Find where the given text appears and provide that cell's center as [X, Y] coordinate. 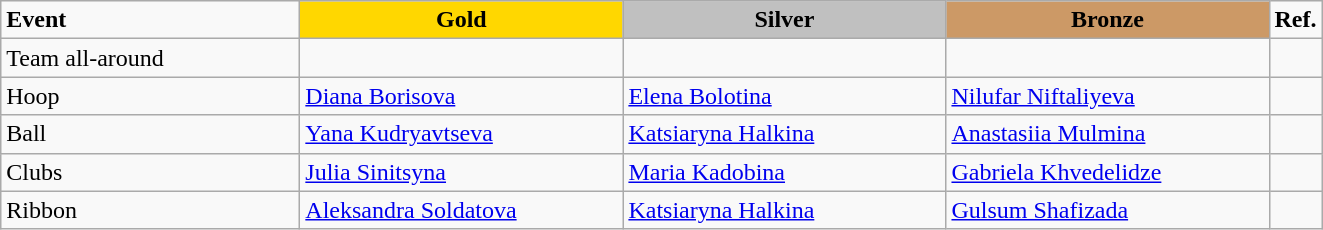
Elena Bolotina [784, 96]
Gulsum Shafizada [1108, 210]
Yana Kudryavtseva [462, 134]
Silver [784, 20]
Hoop [150, 96]
Aleksandra Soldatova [462, 210]
Team all-around [150, 58]
Anastasiia Mulmina [1108, 134]
Diana Borisova [462, 96]
Maria Kadobina [784, 172]
Nilufar Niftaliyeva [1108, 96]
Julia Sinitsyna [462, 172]
Clubs [150, 172]
Gabriela Khvedelidze [1108, 172]
Ball [150, 134]
Gold [462, 20]
Bronze [1108, 20]
Ribbon [150, 210]
Ref. [1296, 20]
Event [150, 20]
